Identify which cell holds the provided text, then report its (x, y) central coordinate. 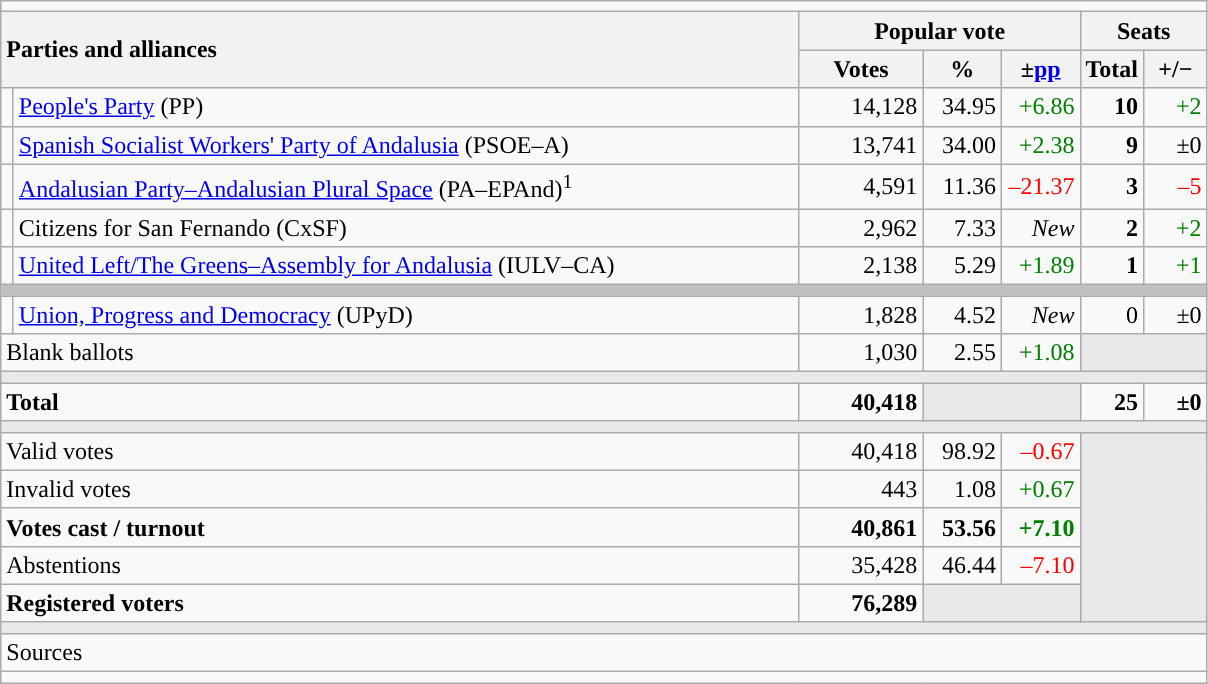
14,128 (861, 107)
11.36 (962, 186)
+0.67 (1040, 489)
Seats (1144, 31)
10 (1112, 107)
4.52 (962, 315)
53.56 (962, 527)
1.08 (962, 489)
+2.38 (1040, 145)
±pp (1040, 69)
1,828 (861, 315)
–7.10 (1040, 565)
People's Party (PP) (406, 107)
25 (1112, 402)
Andalusian Party–Andalusian Plural Space (PA–EPAnd)1 (406, 186)
–21.37 (1040, 186)
443 (861, 489)
2 (1112, 228)
7.33 (962, 228)
34.00 (962, 145)
34.95 (962, 107)
2,138 (861, 266)
3 (1112, 186)
2.55 (962, 353)
40,861 (861, 527)
Union, Progress and Democracy (UPyD) (406, 315)
Votes (861, 69)
35,428 (861, 565)
46.44 (962, 565)
+1.89 (1040, 266)
Sources (604, 652)
98.92 (962, 451)
% (962, 69)
5.29 (962, 266)
Popular vote (940, 31)
+1.08 (1040, 353)
1 (1112, 266)
Invalid votes (400, 489)
Parties and alliances (400, 50)
+/− (1176, 69)
0 (1112, 315)
+7.10 (1040, 527)
Registered voters (400, 603)
+1 (1176, 266)
+6.86 (1040, 107)
Abstentions (400, 565)
Votes cast / turnout (400, 527)
9 (1112, 145)
Citizens for San Fernando (CxSF) (406, 228)
United Left/The Greens–Assembly for Andalusia (IULV–CA) (406, 266)
Blank ballots (400, 353)
–0.67 (1040, 451)
Spanish Socialist Workers' Party of Andalusia (PSOE–A) (406, 145)
1,030 (861, 353)
–5 (1176, 186)
13,741 (861, 145)
Valid votes (400, 451)
2,962 (861, 228)
76,289 (861, 603)
4,591 (861, 186)
